Detect which cell encompasses the target text, then output its (x, y) center coordinate. 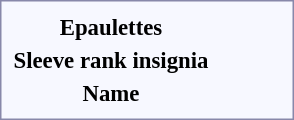
Name (111, 93)
Sleeve rank insignia (111, 60)
Epaulettes (111, 27)
